Scan for the cell matching the given text and deliver its (X, Y) coordinate at center. 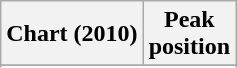
Chart (2010) (72, 34)
Peakposition (189, 34)
